Determine the [x, y] coordinate at the center of the cell enclosing the given text.  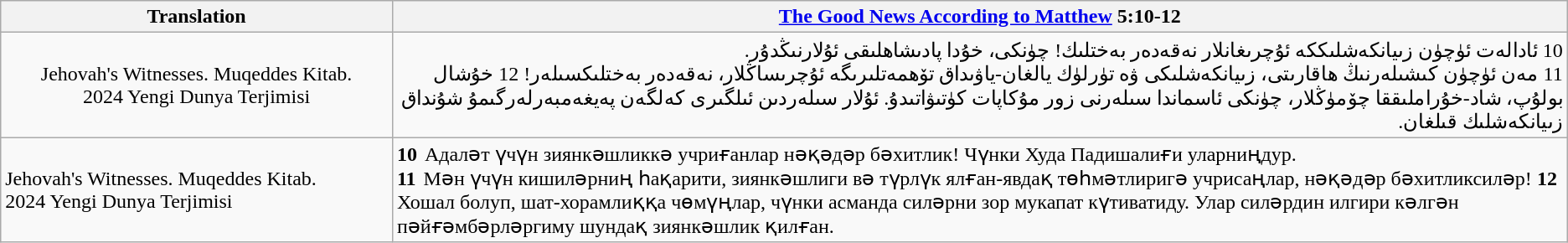
Translation [197, 17]
The Good News According to Matthew 5:10-12 [980, 17]
